Locate the cell with the specified text and output its (X, Y) center coordinate. 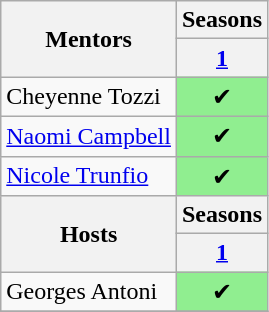
Nicole Trunfio (89, 176)
Naomi Campbell (89, 136)
Cheyenne Tozzi (89, 97)
Mentors (89, 39)
Hosts (89, 234)
Georges Antoni (89, 292)
